From the cell containing the given text, extract its center point as (x, y) coordinate. 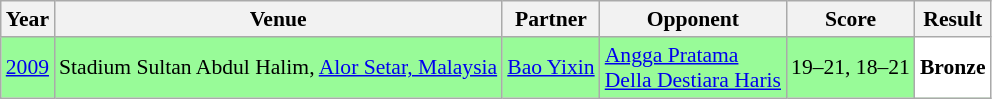
Score (850, 19)
Bronze (953, 68)
2009 (28, 68)
Result (953, 19)
Stadium Sultan Abdul Halim, Alor Setar, Malaysia (278, 68)
19–21, 18–21 (850, 68)
Angga Pratama Della Destiara Haris (693, 68)
Venue (278, 19)
Year (28, 19)
Partner (550, 19)
Bao Yixin (550, 68)
Opponent (693, 19)
